Return the (X, Y) coordinate for the center point of the cell that contains the specified text.  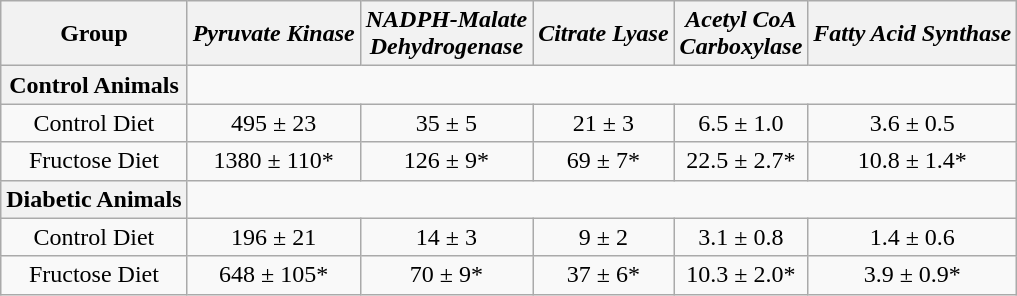
3.6 ± 0.5 (912, 123)
Citrate Lyase (604, 34)
10.3 ± 2.0* (741, 275)
10.8 ± 1.4* (912, 161)
Control Animals (94, 85)
3.9 ± 0.9* (912, 275)
37 ± 6* (604, 275)
Acetyl CoA Carboxylase (741, 34)
21 ± 3 (604, 123)
NADPH-Malate Dehydrogenase (446, 34)
35 ± 5 (446, 123)
Fatty Acid Synthase (912, 34)
648 ± 105* (274, 275)
9 ± 2 (604, 237)
70 ± 9* (446, 275)
Pyruvate Kinase (274, 34)
22.5 ± 2.7* (741, 161)
69 ± 7* (604, 161)
1380 ± 110* (274, 161)
14 ± 3 (446, 237)
196 ± 21 (274, 237)
1.4 ± 0.6 (912, 237)
6.5 ± 1.0 (741, 123)
Diabetic Animals (94, 199)
3.1 ± 0.8 (741, 237)
Group (94, 34)
126 ± 9* (446, 161)
495 ± 23 (274, 123)
